Detect which cell encompasses the target text, then output its [X, Y] center coordinate. 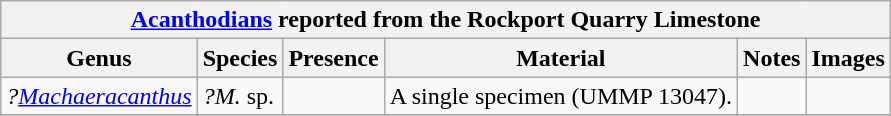
?Machaeracanthus [99, 96]
Images [848, 58]
Genus [99, 58]
Species [240, 58]
A single specimen (UMMP 13047). [560, 96]
?M. sp. [240, 96]
Presence [334, 58]
Notes [772, 58]
Acanthodians reported from the Rockport Quarry Limestone [446, 20]
Material [560, 58]
